Return (X, Y) of the center of cell containing provided text 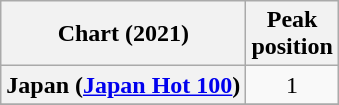
Peakposition (292, 34)
Chart (2021) (124, 34)
Japan (Japan Hot 100) (124, 85)
1 (292, 85)
